Pinpoint the cell where the given text exists, returning its [X, Y] midpoint coordinate. 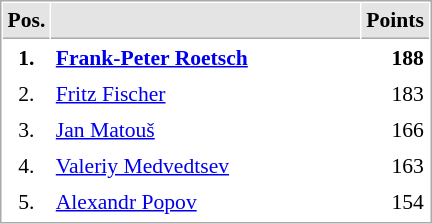
Jan Matouš [206, 129]
Fritz Fischer [206, 93]
Pos. [26, 21]
Valeriy Medvedtsev [206, 165]
1. [26, 57]
3. [26, 129]
4. [26, 165]
Points [396, 21]
154 [396, 201]
2. [26, 93]
188 [396, 57]
183 [396, 93]
Alexandr Popov [206, 201]
166 [396, 129]
5. [26, 201]
Frank-Peter Roetsch [206, 57]
163 [396, 165]
